For the text-containing cell, return its midpoint in (x, y) coordinate format. 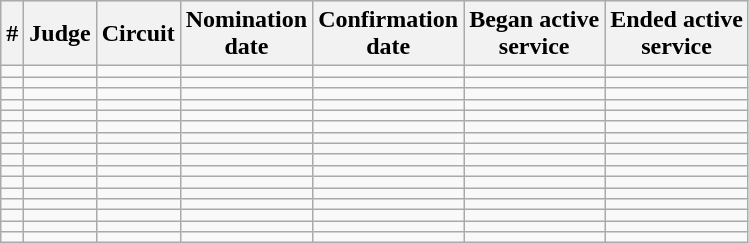
Circuit (138, 34)
Confirmationdate (388, 34)
Judge (60, 34)
Nominationdate (246, 34)
# (12, 34)
Ended activeservice (677, 34)
Began activeservice (534, 34)
